Pinpoint the cell where the given text exists, returning its (X, Y) midpoint coordinate. 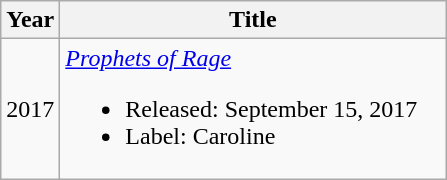
Prophets of RageReleased: September 15, 2017Label: Caroline (253, 109)
Title (253, 20)
2017 (30, 109)
Year (30, 20)
